Find where the given text appears and provide that cell's center as [x, y] coordinate. 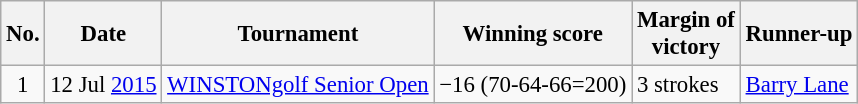
Tournament [298, 34]
1 [23, 85]
Runner-up [798, 34]
WINSTONgolf Senior Open [298, 85]
Date [104, 34]
Winning score [533, 34]
Margin ofvictory [686, 34]
Barry Lane [798, 85]
3 strokes [686, 85]
No. [23, 34]
−16 (70-64-66=200) [533, 85]
12 Jul 2015 [104, 85]
